Search for the cell housing the specified text and yield its (X, Y) center coordinate. 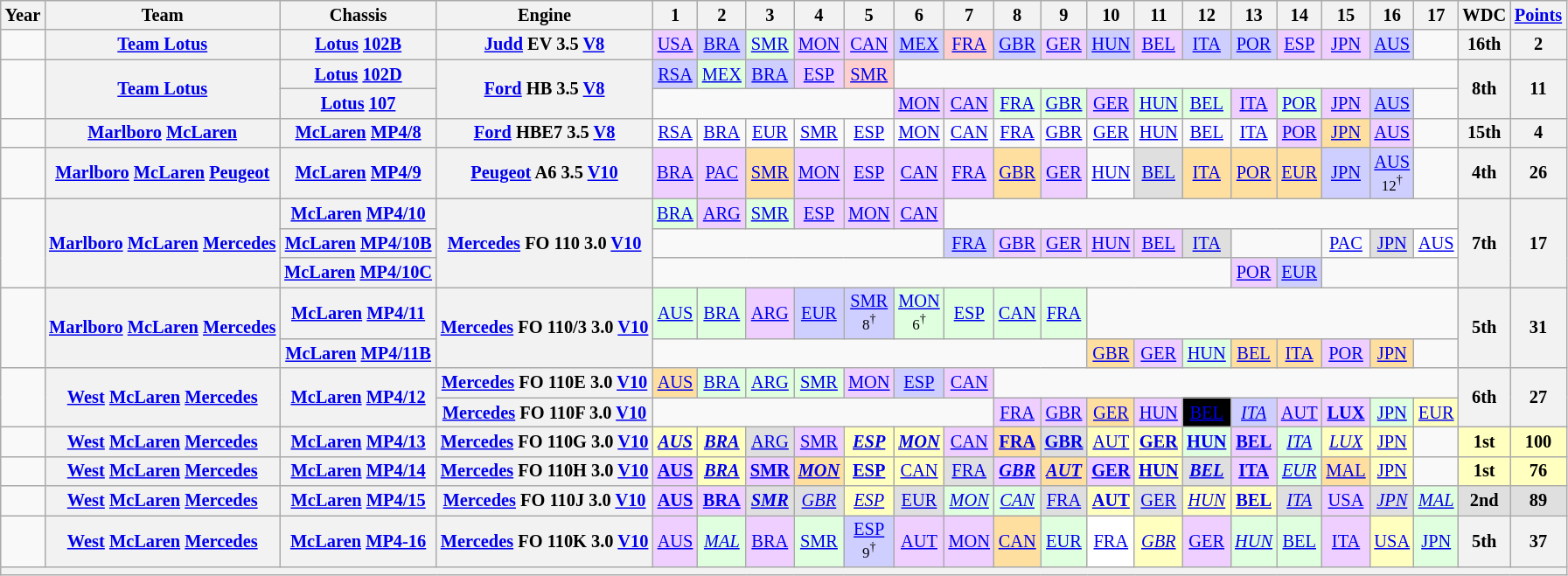
Lotus 102B (359, 45)
100 (1538, 441)
Marlboro McLaren Peugeot (163, 173)
Mercedes FO 110F 3.0 V10 (544, 413)
5 (869, 15)
3 (770, 15)
McLaren MP4/15 (359, 500)
Engine (544, 15)
15 (1347, 15)
Mercedes FO 110E 3.0 V10 (544, 383)
7th (1484, 243)
Peugeot A6 3.5 V10 (544, 173)
McLaren MP4/12 (359, 397)
Mercedes FO 110J 3.0 V10 (544, 500)
16 (1392, 15)
26 (1538, 173)
16th (1484, 45)
37 (1538, 540)
14 (1300, 15)
Mercedes FO 110K 3.0 V10 (544, 540)
6 (918, 15)
7 (969, 15)
12 (1207, 15)
Points (1538, 15)
ESP9† (869, 540)
1 (675, 15)
2nd (1484, 500)
McLaren MP4/13 (359, 441)
Year (23, 15)
Ford HB 3.5 V8 (544, 89)
Marlboro McLaren (163, 133)
Mercedes FO 110H 3.0 V10 (544, 471)
Lotus 102D (359, 74)
Mercedes FO 110 3.0 V10 (544, 243)
McLaren MP4/10C (359, 273)
15th (1484, 133)
Chassis (359, 15)
McLaren MP4/14 (359, 471)
McLaren MP4/10 (359, 213)
89 (1538, 500)
Mercedes FO 110/3 3.0 V10 (544, 327)
Judd EV 3.5 V8 (544, 45)
SMR8† (869, 313)
Ford HBE7 3.5 V8 (544, 133)
McLaren MP4/11 (359, 313)
Team (163, 15)
31 (1538, 327)
AUS12† (1392, 173)
Mercedes FO 110G 3.0 V10 (544, 441)
McLaren MP4/9 (359, 173)
8th (1484, 89)
4th (1484, 173)
Lotus 107 (359, 103)
McLaren MP4/8 (359, 133)
MON6† (918, 313)
8 (1018, 15)
13 (1254, 15)
McLaren MP4-16 (359, 540)
WDC (1484, 15)
6th (1484, 397)
9 (1064, 15)
76 (1538, 471)
McLaren MP4/11B (359, 353)
27 (1538, 397)
McLaren MP4/10B (359, 243)
10 (1111, 15)
